Detect which cell encompasses the target text, then output its (X, Y) center coordinate. 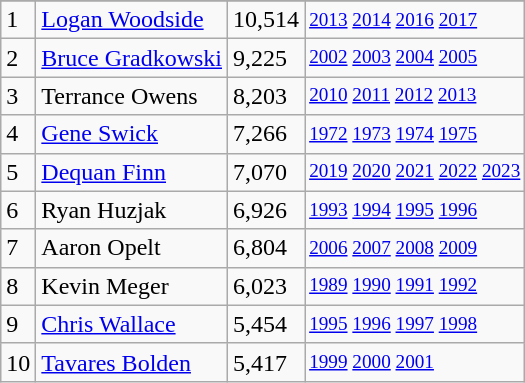
1995 1996 1997 1998 (415, 324)
Chris Wallace (132, 324)
6 (18, 210)
5 (18, 172)
Dequan Finn (132, 172)
8,203 (266, 96)
Kevin Meger (132, 286)
2002 2003 2004 2005 (415, 58)
6,926 (266, 210)
1 (18, 20)
1989 1990 1991 1992 (415, 286)
7,070 (266, 172)
Gene Swick (132, 134)
5,417 (266, 362)
1972 1973 1974 1975 (415, 134)
1993 1994 1995 1996 (415, 210)
8 (18, 286)
Aaron Opelt (132, 248)
2 (18, 58)
2019 2020 2021 2022 2023 (415, 172)
Bruce Gradkowski (132, 58)
3 (18, 96)
10,514 (266, 20)
7 (18, 248)
7,266 (266, 134)
Tavares Bolden (132, 362)
Logan Woodside (132, 20)
9,225 (266, 58)
2010 2011 2012 2013 (415, 96)
Terrance Owens (132, 96)
4 (18, 134)
2013 2014 2016 2017 (415, 20)
Ryan Huzjak (132, 210)
2006 2007 2008 2009 (415, 248)
6,023 (266, 286)
5,454 (266, 324)
1999 2000 2001 (415, 362)
10 (18, 362)
9 (18, 324)
6,804 (266, 248)
